Provide the (X, Y) coordinate of the cell's center where the given text is located.  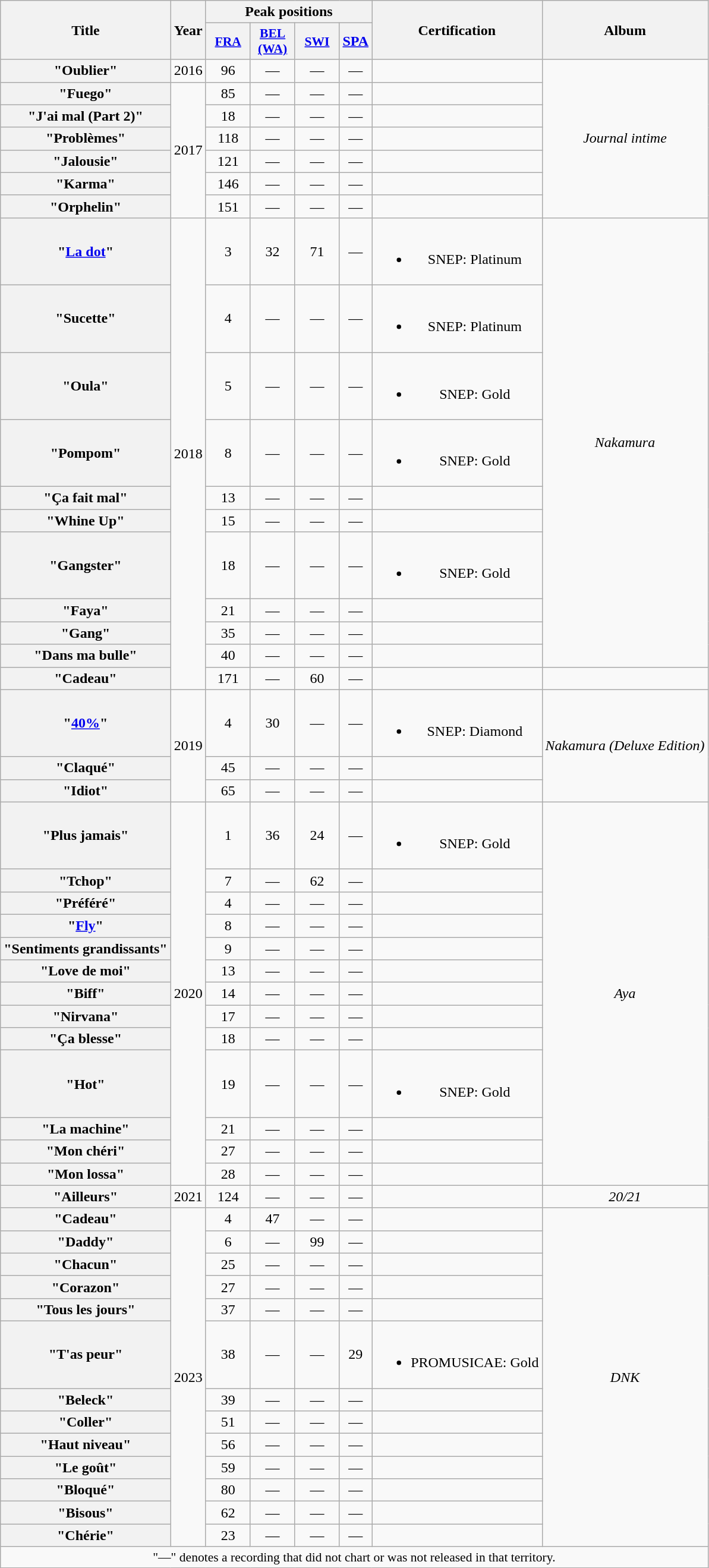
29 (355, 1354)
"Hot" (86, 1084)
"Sentiments grandissants" (86, 948)
"Biff" (86, 994)
"Corazon" (86, 1287)
BEL(WA) (272, 42)
"J'ai mal (Part 2)" (86, 116)
SNEP: Diamond (457, 723)
20/21 (625, 1197)
"Plus jamais" (86, 836)
2016 (188, 71)
7 (228, 880)
"Karma" (86, 184)
"Ailleurs" (86, 1197)
171 (228, 678)
2020 (188, 994)
"Coller" (86, 1422)
"Ça blesse" (86, 1039)
15 (228, 521)
35 (228, 633)
"Bloqué" (86, 1490)
SWI (317, 42)
"Mon lossa" (86, 1174)
"Orphelin" (86, 206)
"Chérie" (86, 1535)
2019 (188, 745)
"Fuego" (86, 93)
14 (228, 994)
"Dans ma bulle" (86, 656)
65 (228, 791)
2021 (188, 1197)
"Chacun" (86, 1264)
121 (228, 161)
Certification (457, 30)
37 (228, 1309)
23 (228, 1535)
59 (228, 1468)
"La dot" (86, 251)
28 (228, 1174)
"Nirvana" (86, 1016)
36 (272, 836)
"Whine Up" (86, 521)
"Oublier" (86, 71)
25 (228, 1264)
"Tous les jours" (86, 1309)
47 (272, 1219)
"Beleck" (86, 1400)
30 (272, 723)
"Préféré" (86, 903)
"Ça fait mal" (86, 498)
24 (317, 836)
"Haut niveau" (86, 1445)
Title (86, 30)
1 (228, 836)
Peak positions (289, 12)
2018 (188, 454)
17 (228, 1016)
"Oula" (86, 385)
6 (228, 1242)
45 (228, 768)
"Fly" (86, 925)
Nakamura (Deluxe Edition) (625, 745)
118 (228, 138)
"Idiot" (86, 791)
"40%" (86, 723)
51 (228, 1422)
5 (228, 385)
"Claqué" (86, 768)
3 (228, 251)
PROMUSICAE: Gold (457, 1354)
2023 (188, 1377)
"Bisous" (86, 1513)
"Faya" (86, 610)
56 (228, 1445)
39 (228, 1400)
"Le goût" (86, 1468)
151 (228, 206)
71 (317, 251)
"Sucette" (86, 319)
80 (228, 1490)
"Problèmes" (86, 138)
19 (228, 1084)
38 (228, 1354)
SPA (355, 42)
Nakamura (625, 442)
60 (317, 678)
96 (228, 71)
2017 (188, 150)
"Jalousie" (86, 161)
124 (228, 1197)
Year (188, 30)
146 (228, 184)
9 (228, 948)
"T'as peur" (86, 1354)
DNK (625, 1377)
"La machine" (86, 1129)
"Gang" (86, 633)
Aya (625, 994)
Album (625, 30)
"—" denotes a recording that did not chart or was not released in that territory. (354, 1557)
Journal intime (625, 138)
"Love de moi" (86, 971)
"Tchop" (86, 880)
32 (272, 251)
"Pompom" (86, 453)
FRA (228, 42)
"Mon chéri" (86, 1151)
99 (317, 1242)
40 (228, 656)
"Gangster" (86, 566)
"Daddy" (86, 1242)
85 (228, 93)
